Identify which cell holds the provided text, then report its [X, Y] central coordinate. 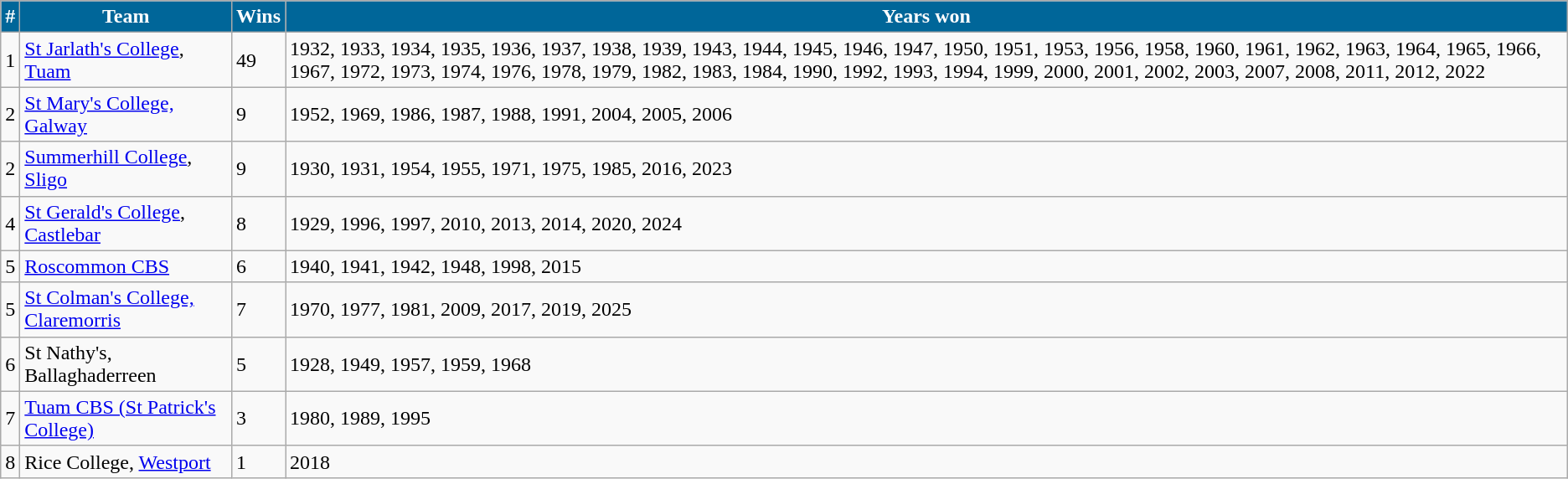
St Jarlath's College, Tuam [126, 60]
4 [10, 223]
1929, 1996, 1997, 2010, 2013, 2014, 2020, 2024 [926, 223]
Tuam CBS (St Patrick's College) [126, 419]
1930, 1931, 1954, 1955, 1971, 1975, 1985, 2016, 2023 [926, 169]
Summerhill College, Sligo [126, 169]
Years won [926, 17]
1952, 1969, 1986, 1987, 1988, 1991, 2004, 2005, 2006 [926, 114]
1980, 1989, 1995 [926, 419]
1940, 1941, 1942, 1948, 1998, 2015 [926, 266]
Wins [259, 17]
St Mary's College, Galway [126, 114]
3 [259, 419]
2018 [926, 461]
49 [259, 60]
St Nathy's, Ballaghaderreen [126, 363]
1970, 1977, 1981, 2009, 2017, 2019, 2025 [926, 310]
1928, 1949, 1957, 1959, 1968 [926, 363]
Roscommon CBS [126, 266]
Team [126, 17]
St Gerald's College, Castlebar [126, 223]
Rice College, Westport [126, 461]
St Colman's College, Claremorris [126, 310]
# [10, 17]
